Search for the cell housing the specified text and yield its (X, Y) center coordinate. 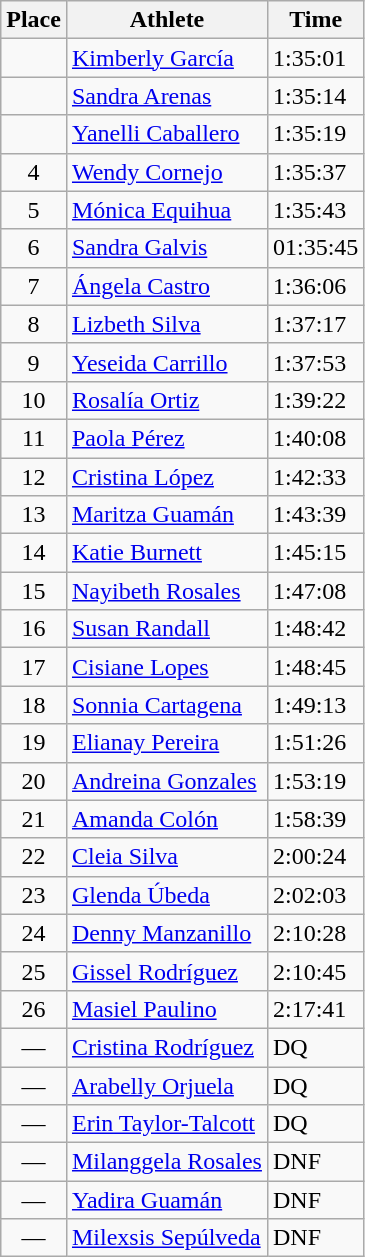
1:58:39 (315, 819)
23 (34, 895)
17 (34, 667)
1:49:13 (315, 705)
1:35:19 (315, 134)
Milanggela Rosales (166, 1162)
1:35:43 (315, 210)
1:35:37 (315, 172)
Masiel Paulino (166, 1009)
Sonnia Cartagena (166, 705)
14 (34, 553)
Mónica Equihua (166, 210)
16 (34, 629)
Yeseida Carrillo (166, 362)
Wendy Cornejo (166, 172)
1:48:45 (315, 667)
1:45:15 (315, 553)
Time (315, 20)
Milexsis Sepúlveda (166, 1238)
Athlete (166, 20)
Place (34, 20)
19 (34, 743)
Susan Randall (166, 629)
Kimberly García (166, 58)
Gissel Rodríguez (166, 971)
Elianay Pereira (166, 743)
Nayibeth Rosales (166, 591)
1:36:06 (315, 286)
6 (34, 248)
01:35:45 (315, 248)
10 (34, 400)
9 (34, 362)
1:35:01 (315, 58)
Cristina Rodríguez (166, 1047)
Denny Manzanillo (166, 933)
Cisiane Lopes (166, 667)
Sandra Galvis (166, 248)
1:53:19 (315, 781)
1:47:08 (315, 591)
Cristina López (166, 477)
Paola Pérez (166, 438)
Rosalía Ortiz (166, 400)
13 (34, 515)
8 (34, 324)
25 (34, 971)
2:10:28 (315, 933)
1:37:53 (315, 362)
1:48:42 (315, 629)
20 (34, 781)
26 (34, 1009)
Andreina Gonzales (166, 781)
Glenda Úbeda (166, 895)
15 (34, 591)
1:51:26 (315, 743)
2:10:45 (315, 971)
Amanda Colón (166, 819)
Erin Taylor-Talcott (166, 1124)
22 (34, 857)
Yadira Guamán (166, 1200)
1:40:08 (315, 438)
1:43:39 (315, 515)
2:00:24 (315, 857)
Arabelly Orjuela (166, 1085)
Ángela Castro (166, 286)
1:42:33 (315, 477)
11 (34, 438)
Maritza Guamán (166, 515)
12 (34, 477)
1:39:22 (315, 400)
Cleia Silva (166, 857)
7 (34, 286)
4 (34, 172)
24 (34, 933)
5 (34, 210)
Sandra Arenas (166, 96)
18 (34, 705)
Katie Burnett (166, 553)
Yanelli Caballero (166, 134)
Lizbeth Silva (166, 324)
21 (34, 819)
2:02:03 (315, 895)
1:37:17 (315, 324)
2:17:41 (315, 1009)
1:35:14 (315, 96)
